Search for the cell housing the specified text and yield its (x, y) center coordinate. 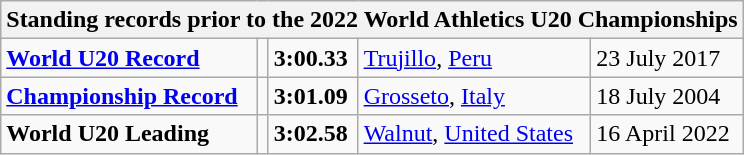
16 April 2022 (667, 134)
Trujillo, Peru (474, 58)
3:00.33 (313, 58)
Standing records prior to the 2022 World Athletics U20 Championships (372, 20)
23 July 2017 (667, 58)
Walnut, United States (474, 134)
3:01.09 (313, 96)
World U20 Record (129, 58)
Grosseto, Italy (474, 96)
World U20 Leading (129, 134)
3:02.58 (313, 134)
18 July 2004 (667, 96)
Championship Record (129, 96)
